Identify which cell holds the provided text, then report its [x, y] central coordinate. 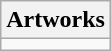
Artworks [56, 20]
